Return (x, y) of the center of cell containing provided text 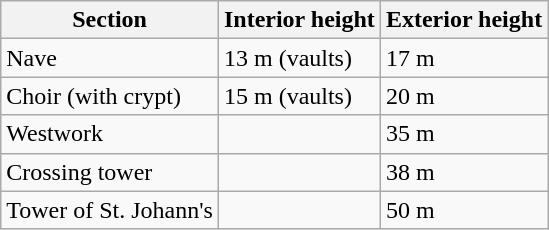
35 m (464, 134)
Section (110, 20)
17 m (464, 58)
50 m (464, 210)
Nave (110, 58)
Choir (with crypt) (110, 96)
Exterior height (464, 20)
Tower of St. Johann's (110, 210)
Westwork (110, 134)
13 m (vaults) (299, 58)
38 m (464, 172)
Interior height (299, 20)
15 m (vaults) (299, 96)
20 m (464, 96)
Crossing tower (110, 172)
